Scan for the cell matching the given text and deliver its (x, y) coordinate at center. 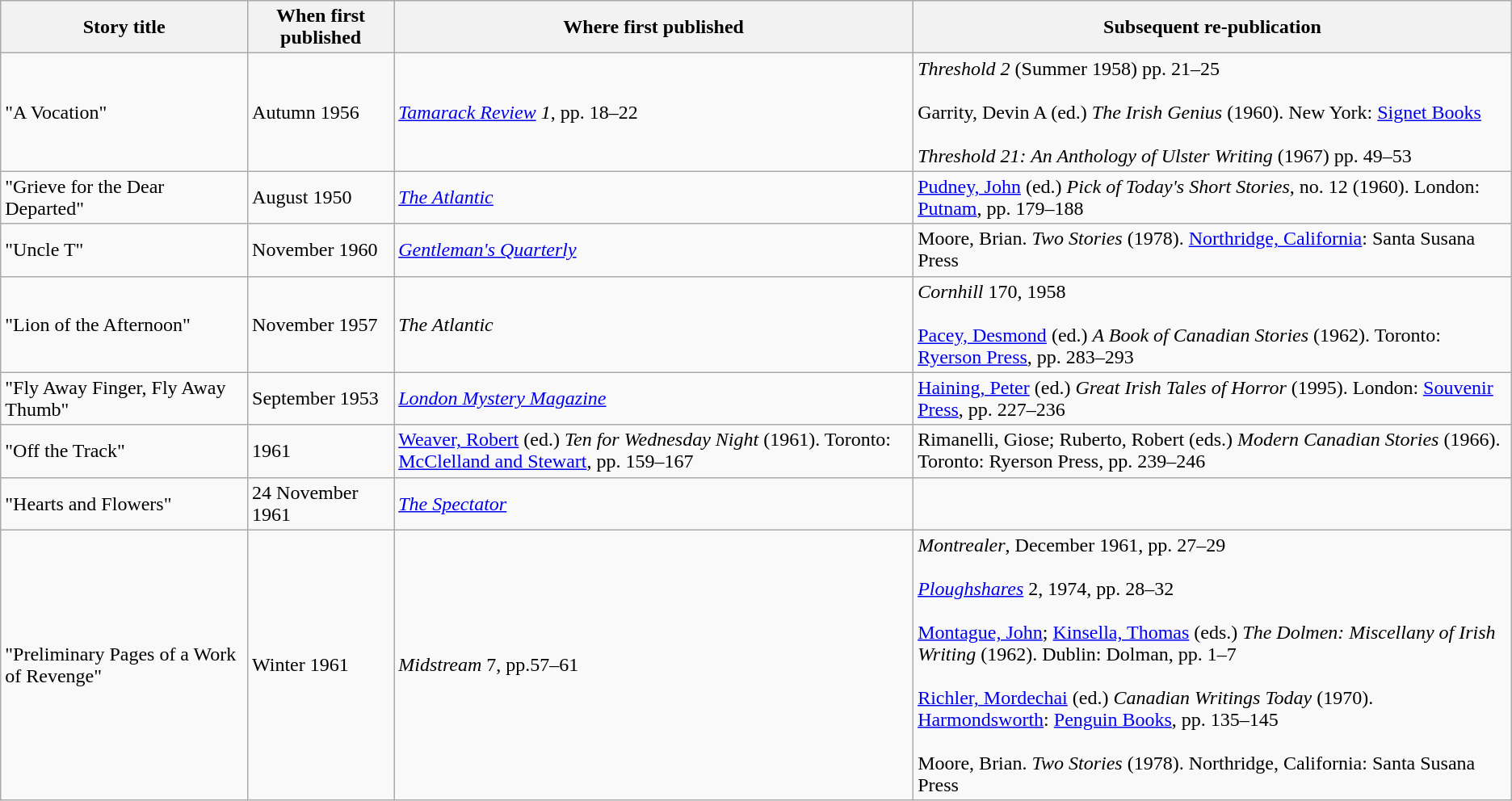
Autumn 1956 (321, 112)
"Lion of the Afternoon" (124, 325)
Where first published (654, 27)
Pudney, John (ed.) Pick of Today's Short Stories, no. 12 (1960). London: Putnam, pp. 179–188 (1213, 197)
Rimanelli, Giose; Ruberto, Robert (eds.) Modern Canadian Stories (1966). Toronto: Ryerson Press, pp. 239–246 (1213, 451)
Gentleman's Quarterly (654, 250)
November 1957 (321, 325)
Winter 1961 (321, 665)
Weaver, Robert (ed.) Ten for Wednesday Night (1961). Toronto: McClelland and Stewart, pp. 159–167 (654, 451)
"Preliminary Pages of a Work of Revenge" (124, 665)
Cornhill 170, 1958 Pacey, Desmond (ed.) A Book of Canadian Stories (1962). Toronto: Ryerson Press, pp. 283–293 (1213, 325)
Tamarack Review 1, pp. 18–22 (654, 112)
London Mystery Magazine (654, 399)
"Off the Track" (124, 451)
Story title (124, 27)
"Fly Away Finger, Fly Away Thumb" (124, 399)
"A Vocation" (124, 112)
August 1950 (321, 197)
1961 (321, 451)
November 1960 (321, 250)
24 November 1961 (321, 504)
Midstream 7, pp.57–61 (654, 665)
"Hearts and Flowers" (124, 504)
"Grieve for the Dear Departed" (124, 197)
Haining, Peter (ed.) Great Irish Tales of Horror (1995). London: Souvenir Press, pp. 227–236 (1213, 399)
When first published (321, 27)
Moore, Brian. Two Stories (1978). Northridge, California: Santa Susana Press (1213, 250)
"Uncle T" (124, 250)
Subsequent re-publication (1213, 27)
September 1953 (321, 399)
The Spectator (654, 504)
